Extract the [X, Y] coordinate from the center of the cell holding the provided text.  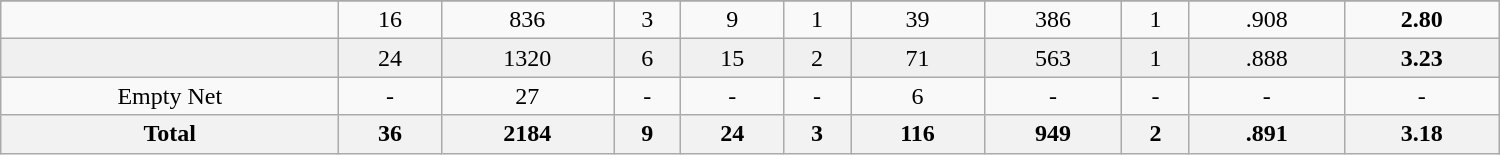
3.18 [1422, 134]
39 [918, 20]
386 [1052, 20]
.908 [1266, 20]
36 [390, 134]
.888 [1266, 58]
16 [390, 20]
15 [732, 58]
2184 [527, 134]
836 [527, 20]
116 [918, 134]
27 [527, 96]
Empty Net [170, 96]
Total [170, 134]
1320 [527, 58]
.891 [1266, 134]
3.23 [1422, 58]
563 [1052, 58]
71 [918, 58]
2.80 [1422, 20]
949 [1052, 134]
